Scan for the cell matching the given text and deliver its (X, Y) coordinate at center. 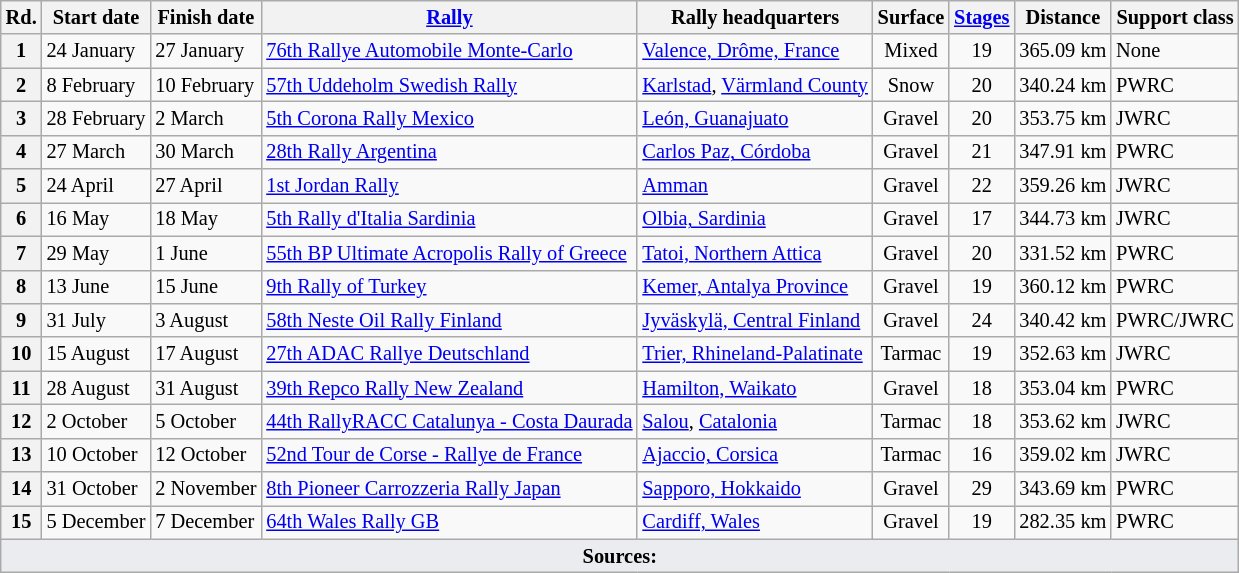
Stages (982, 17)
Rally (449, 17)
Karlstad, Värmland County (754, 85)
27 March (96, 152)
11 (22, 388)
Jyväskylä, Central Finland (754, 320)
29 May (96, 253)
359.26 km (1062, 186)
76th Rallye Automobile Monte-Carlo (449, 51)
27th ADAC Rallye Deutschland (449, 354)
31 August (206, 388)
3 August (206, 320)
331.52 km (1062, 253)
Rally headquarters (754, 17)
17 August (206, 354)
27 April (206, 186)
12 October (206, 455)
16 May (96, 219)
27 January (206, 51)
8th Pioneer Carrozzeria Rally Japan (449, 489)
344.73 km (1062, 219)
León, Guanajuato (754, 118)
13 (22, 455)
Sources: (620, 556)
5 (22, 186)
Olbia, Sardinia (754, 219)
8 (22, 287)
24 April (96, 186)
359.02 km (1062, 455)
340.24 km (1062, 85)
64th Wales Rally GB (449, 522)
Snow (911, 85)
28 August (96, 388)
2 November (206, 489)
Tatoi, Northern Attica (754, 253)
Cardiff, Wales (754, 522)
353.62 km (1062, 421)
None (1175, 51)
343.69 km (1062, 489)
Surface (911, 17)
29 (982, 489)
2 March (206, 118)
57th Uddeholm Swedish Rally (449, 85)
282.35 km (1062, 522)
28th Rally Argentina (449, 152)
24 January (96, 51)
22 (982, 186)
15 August (96, 354)
7 December (206, 522)
15 (22, 522)
Hamilton, Waikato (754, 388)
9th Rally of Turkey (449, 287)
365.09 km (1062, 51)
10 October (96, 455)
18 May (206, 219)
21 (982, 152)
Mixed (911, 51)
44th RallyRACC Catalunya - Costa Daurada (449, 421)
2 October (96, 421)
Sapporo, Hokkaido (754, 489)
353.75 km (1062, 118)
Trier, Rhineland-Palatinate (754, 354)
58th Neste Oil Rally Finland (449, 320)
Salou, Catalonia (754, 421)
1 (22, 51)
10 February (206, 85)
14 (22, 489)
Carlos Paz, Córdoba (754, 152)
Ajaccio, Corsica (754, 455)
30 March (206, 152)
Finish date (206, 17)
PWRC/JWRC (1175, 320)
31 July (96, 320)
3 (22, 118)
7 (22, 253)
12 (22, 421)
4 (22, 152)
Valence, Drôme, France (754, 51)
352.63 km (1062, 354)
353.04 km (1062, 388)
8 February (96, 85)
347.91 km (1062, 152)
1st Jordan Rally (449, 186)
5th Rally d'Italia Sardinia (449, 219)
5th Corona Rally Mexico (449, 118)
5 December (96, 522)
52nd Tour de Corse - Rallye de France (449, 455)
6 (22, 219)
5 October (206, 421)
Amman (754, 186)
28 February (96, 118)
1 June (206, 253)
Kemer, Antalya Province (754, 287)
15 June (206, 287)
Distance (1062, 17)
31 October (96, 489)
24 (982, 320)
Rd. (22, 17)
17 (982, 219)
13 June (96, 287)
16 (982, 455)
2 (22, 85)
360.12 km (1062, 287)
55th BP Ultimate Acropolis Rally of Greece (449, 253)
9 (22, 320)
Support class (1175, 17)
340.42 km (1062, 320)
39th Repco Rally New Zealand (449, 388)
10 (22, 354)
Start date (96, 17)
